Extract the [x, y] coordinate from the center of the cell holding the provided text.  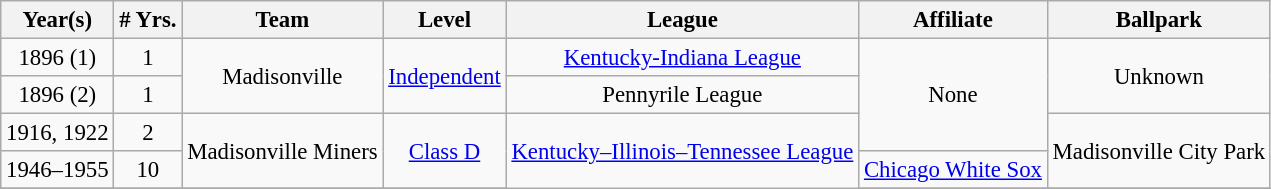
Kentucky–Illinois–Tennessee League [682, 152]
Chicago White Sox [954, 170]
1916, 1922 [58, 133]
Unknown [1158, 76]
1896 (2) [58, 95]
10 [148, 170]
Madisonville Miners [282, 152]
Team [282, 20]
# Yrs. [148, 20]
Ballpark [1158, 20]
Class D [444, 152]
Affiliate [954, 20]
None [954, 96]
League [682, 20]
2 [148, 133]
Level [444, 20]
1896 (1) [58, 58]
Pennyrile League [682, 95]
1946–1955 [58, 170]
Madisonville City Park [1158, 152]
Year(s) [58, 20]
Kentucky-Indiana League [682, 58]
Madisonville [282, 76]
Independent [444, 76]
